Pinpoint the cell where the given text exists, returning its [X, Y] midpoint coordinate. 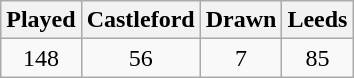
148 [41, 58]
56 [140, 58]
Played [41, 20]
7 [241, 58]
Drawn [241, 20]
Castleford [140, 20]
Leeds [318, 20]
85 [318, 58]
